Pinpoint the cell where the given text exists, returning its [X, Y] midpoint coordinate. 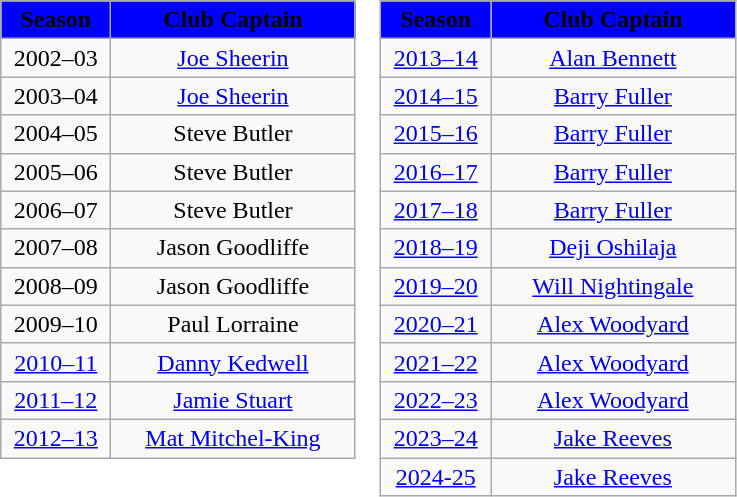
2002–03 [56, 58]
Will Nightingale [613, 286]
2008–09 [56, 286]
2024-25 [436, 477]
2003–04 [56, 96]
Paul Lorraine [233, 324]
2013–14 [436, 58]
2017–18 [436, 210]
Mat Mitchel-King [233, 438]
2011–12 [56, 400]
Deji Oshilaja [613, 248]
2009–10 [56, 324]
Danny Kedwell [233, 362]
2016–17 [436, 172]
2021–22 [436, 362]
2020–21 [436, 324]
2012–13 [56, 438]
2022–23 [436, 400]
2023–24 [436, 438]
2004–05 [56, 134]
2019–20 [436, 286]
2007–08 [56, 248]
2014–15 [436, 96]
Alan Bennett [613, 58]
2005–06 [56, 172]
2015–16 [436, 134]
Jamie Stuart [233, 400]
2006–07 [56, 210]
2018–19 [436, 248]
2010–11 [56, 362]
